Locate the cell with the specified text and output its [X, Y] center coordinate. 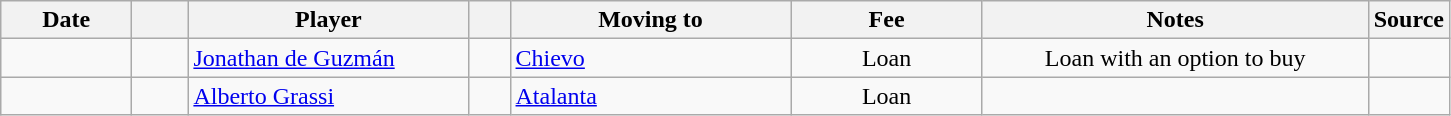
Atalanta [650, 96]
Source [1408, 20]
Jonathan de Guzmán [328, 58]
Date [66, 20]
Player [328, 20]
Moving to [650, 20]
Notes [1175, 20]
Fee [886, 20]
Chievo [650, 58]
Loan with an option to buy [1175, 58]
Alberto Grassi [328, 96]
